Return the (x, y) coordinate for the center point of the cell that contains the specified text.  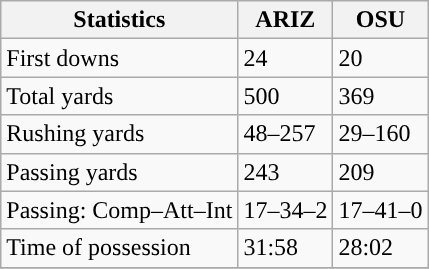
209 (380, 172)
Time of possession (120, 248)
Total yards (120, 96)
20 (380, 58)
24 (286, 58)
17–41–0 (380, 210)
Passing: Comp–Att–Int (120, 210)
31:58 (286, 248)
29–160 (380, 134)
369 (380, 96)
OSU (380, 20)
Statistics (120, 20)
500 (286, 96)
243 (286, 172)
48–257 (286, 134)
Passing yards (120, 172)
17–34–2 (286, 210)
Rushing yards (120, 134)
First downs (120, 58)
28:02 (380, 248)
ARIZ (286, 20)
